Output the [x, y] coordinate of the center of the cell containing the given text.  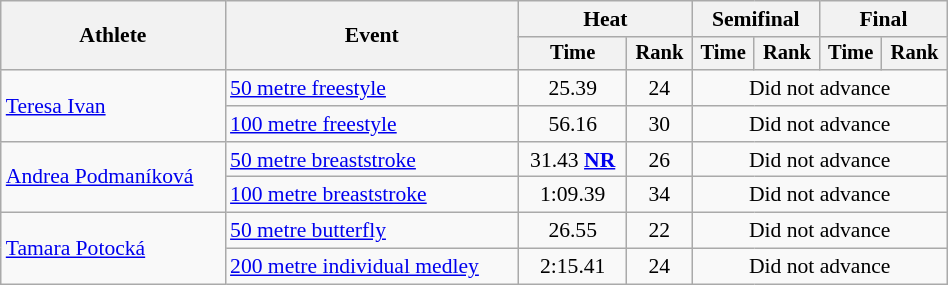
22 [660, 231]
50 metre freestyle [372, 88]
30 [660, 124]
100 metre breaststroke [372, 195]
31.43 NR [573, 160]
25.39 [573, 88]
200 metre individual medley [372, 267]
Final [884, 19]
50 metre butterfly [372, 231]
Event [372, 36]
34 [660, 195]
1:09.39 [573, 195]
26 [660, 160]
100 metre freestyle [372, 124]
Heat [606, 19]
Tamara Potocká [113, 248]
Athlete [113, 36]
56.16 [573, 124]
26.55 [573, 231]
Andrea Podmaníková [113, 178]
2:15.41 [573, 267]
50 metre breaststroke [372, 160]
Teresa Ivan [113, 106]
Semifinal [756, 19]
